Search for the cell housing the specified text and yield its (x, y) center coordinate. 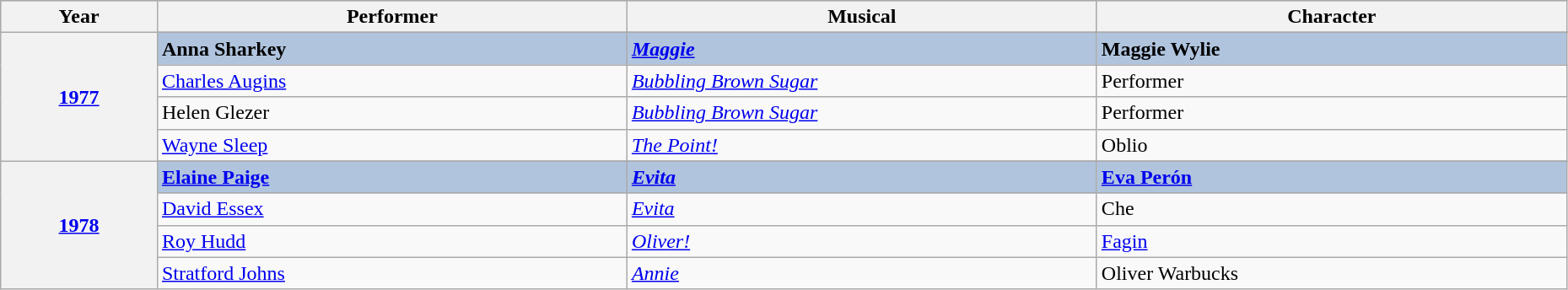
1978 (79, 225)
The Point! (862, 145)
Charles Augins (391, 81)
Elaine Paige (391, 177)
David Essex (391, 209)
Anna Sharkey (391, 49)
Roy Hudd (391, 241)
Stratford Johns (391, 273)
Musical (862, 17)
Che (1331, 209)
Fagin (1331, 241)
Oblio (1331, 145)
Oliver Warbucks (1331, 273)
Oliver! (862, 241)
Eva Perón (1331, 177)
Wayne Sleep (391, 145)
Character (1331, 17)
Annie (862, 273)
Maggie (862, 49)
1977 (79, 97)
Maggie Wylie (1331, 49)
Year (79, 17)
Helen Glezer (391, 113)
